From the cell containing the given text, extract its center point as [X, Y] coordinate. 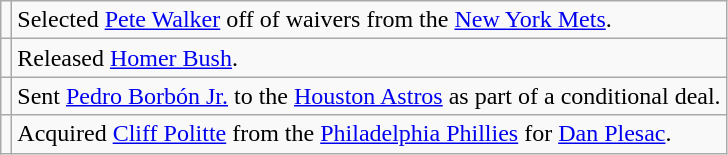
Sent Pedro Borbón Jr. to the Houston Astros as part of a conditional deal. [369, 96]
Released Homer Bush. [369, 58]
Selected Pete Walker off of waivers from the New York Mets. [369, 20]
Acquired Cliff Politte from the Philadelphia Phillies for Dan Plesac. [369, 134]
